Search for the cell housing the specified text and yield its (x, y) center coordinate. 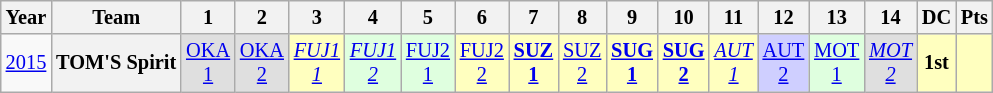
7 (534, 17)
AUT1 (733, 63)
14 (890, 17)
10 (684, 17)
6 (482, 17)
Year (26, 17)
SUG2 (684, 63)
MOT1 (836, 63)
11 (733, 17)
SUG1 (632, 63)
5 (428, 17)
4 (373, 17)
TOM'S Spirit (116, 63)
2015 (26, 63)
SUZ2 (582, 63)
FUJ22 (482, 63)
1 (208, 17)
DC (936, 17)
SUZ1 (534, 63)
13 (836, 17)
9 (632, 17)
FUJ11 (317, 63)
8 (582, 17)
12 (784, 17)
MOT2 (890, 63)
Team (116, 17)
OKA1 (208, 63)
1st (936, 63)
OKA2 (262, 63)
3 (317, 17)
Pts (974, 17)
FUJ12 (373, 63)
2 (262, 17)
AUT2 (784, 63)
FUJ21 (428, 63)
